Pinpoint the cell where the given text exists, returning its [X, Y] midpoint coordinate. 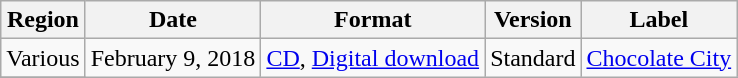
Standard [533, 58]
Label [659, 20]
Date [173, 20]
February 9, 2018 [173, 58]
Various [43, 58]
Chocolate City [659, 58]
Version [533, 20]
CD, Digital download [373, 58]
Region [43, 20]
Format [373, 20]
